Search for the cell housing the specified text and yield its (X, Y) center coordinate. 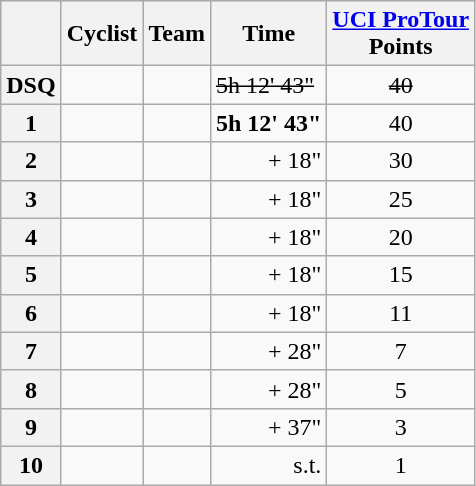
11 (401, 313)
10 (31, 465)
15 (401, 275)
6 (31, 313)
9 (31, 427)
2 (31, 161)
20 (401, 237)
Team (177, 34)
+ 37" (268, 427)
Cyclist (102, 34)
Time (268, 34)
s.t. (268, 465)
30 (401, 161)
8 (31, 389)
DSQ (31, 85)
4 (31, 237)
25 (401, 199)
UCI ProTourPoints (401, 34)
